Output the (X, Y) coordinate of the center of the cell containing the given text.  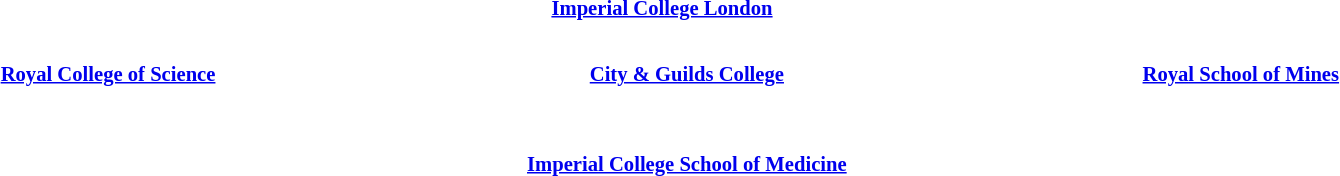
City & Guilds College (686, 74)
